Capture the cell that displays the provided text and extract its [X, Y] central coordinate. 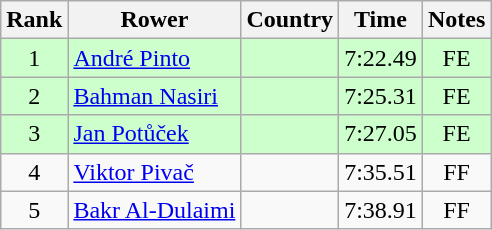
7:27.05 [381, 134]
Time [381, 20]
2 [34, 96]
Rank [34, 20]
Viktor Pivač [154, 172]
Notes [456, 20]
7:35.51 [381, 172]
7:25.31 [381, 96]
Jan Potůček [154, 134]
André Pinto [154, 58]
1 [34, 58]
5 [34, 210]
4 [34, 172]
3 [34, 134]
Country [290, 20]
Rower [154, 20]
7:38.91 [381, 210]
Bakr Al-Dulaimi [154, 210]
7:22.49 [381, 58]
Bahman Nasiri [154, 96]
